Search for the cell housing the specified text and yield its [x, y] center coordinate. 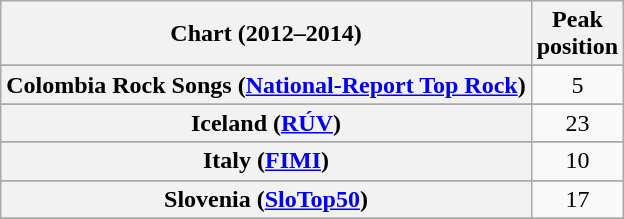
5 [577, 85]
17 [577, 199]
Peakposition [577, 34]
Slovenia (SloTop50) [266, 199]
Chart (2012–2014) [266, 34]
10 [577, 161]
Iceland (RÚV) [266, 123]
Italy (FIMI) [266, 161]
23 [577, 123]
Colombia Rock Songs (National-Report Top Rock) [266, 85]
